Return the (x, y) coordinate for the center point of the cell that contains the specified text.  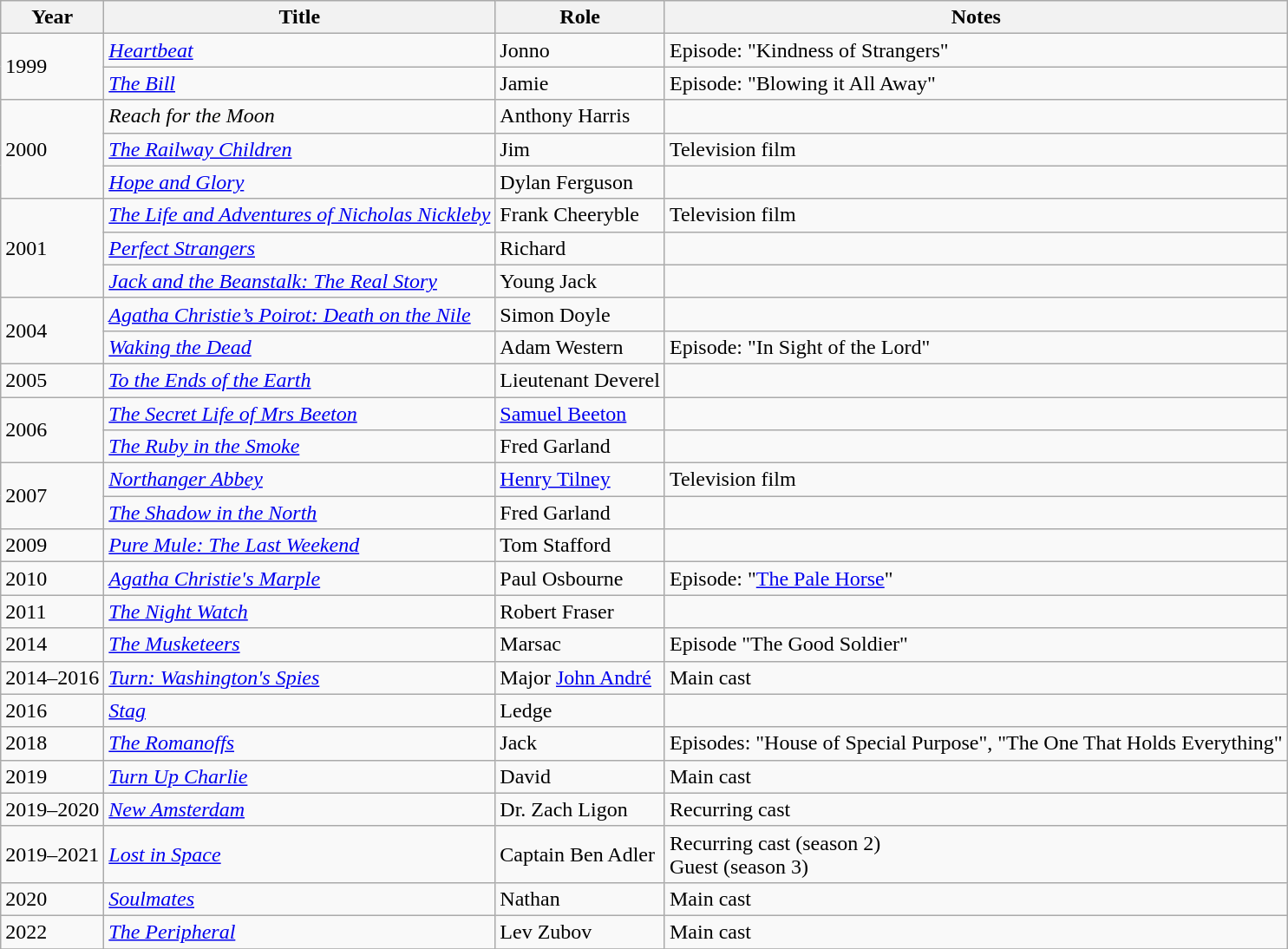
Jonno (580, 50)
The Bill (300, 83)
Lev Zubov (580, 932)
Notes (976, 17)
Episode: "In Sight of the Lord" (976, 347)
Pure Mule: The Last Weekend (300, 546)
David (580, 776)
Ledge (580, 710)
Robert Fraser (580, 612)
Richard (580, 248)
Anthony Harris (580, 116)
Episodes: "House of Special Purpose", "The One That Holds Everything" (976, 743)
Agatha Christie’s Poirot: Death on the Nile (300, 314)
Jack (580, 743)
Adam Western (580, 347)
Episode: "Blowing it All Away" (976, 83)
Simon Doyle (580, 314)
Episode: "The Pale Horse" (976, 579)
Jamie (580, 83)
2019 (52, 776)
2018 (52, 743)
Jack and the Beanstalk: The Real Story (300, 281)
Major John André (580, 677)
Paul Osbourne (580, 579)
2020 (52, 899)
2019–2021 (52, 854)
To the Ends of the Earth (300, 380)
Tom Stafford (580, 546)
Henry Tilney (580, 480)
Recurring cast (976, 809)
Recurring cast (season 2)Guest (season 3) (976, 854)
The Peripheral (300, 932)
Agatha Christie's Marple (300, 579)
2014–2016 (52, 677)
Captain Ben Adler (580, 854)
Turn Up Charlie (300, 776)
Samuel Beeton (580, 414)
2001 (52, 248)
Role (580, 17)
Heartbeat (300, 50)
The Night Watch (300, 612)
2022 (52, 932)
2010 (52, 579)
The Secret Life of Mrs Beeton (300, 414)
Stag (300, 710)
The Shadow in the North (300, 513)
Lieutenant Deverel (580, 380)
Reach for the Moon (300, 116)
2000 (52, 149)
Episode: "Kindness of Strangers" (976, 50)
2016 (52, 710)
2011 (52, 612)
Frank Cheeryble (580, 215)
The Railway Children (300, 149)
Dr. Zach Ligon (580, 809)
New Amsterdam (300, 809)
The Ruby in the Smoke (300, 447)
Young Jack (580, 281)
The Musketeers (300, 645)
Northanger Abbey (300, 480)
Waking the Dead (300, 347)
2019–2020 (52, 809)
The Romanoffs (300, 743)
2007 (52, 496)
2014 (52, 645)
2004 (52, 331)
Episode "The Good Soldier" (976, 645)
1999 (52, 67)
The Life and Adventures of Nicholas Nickleby (300, 215)
Nathan (580, 899)
Soulmates (300, 899)
Turn: Washington's Spies (300, 677)
2009 (52, 546)
Title (300, 17)
Jim (580, 149)
Year (52, 17)
Lost in Space (300, 854)
Dylan Ferguson (580, 182)
2005 (52, 380)
Marsac (580, 645)
Hope and Glory (300, 182)
Perfect Strangers (300, 248)
2006 (52, 430)
